For the text-containing cell, return its midpoint in (X, Y) coordinate format. 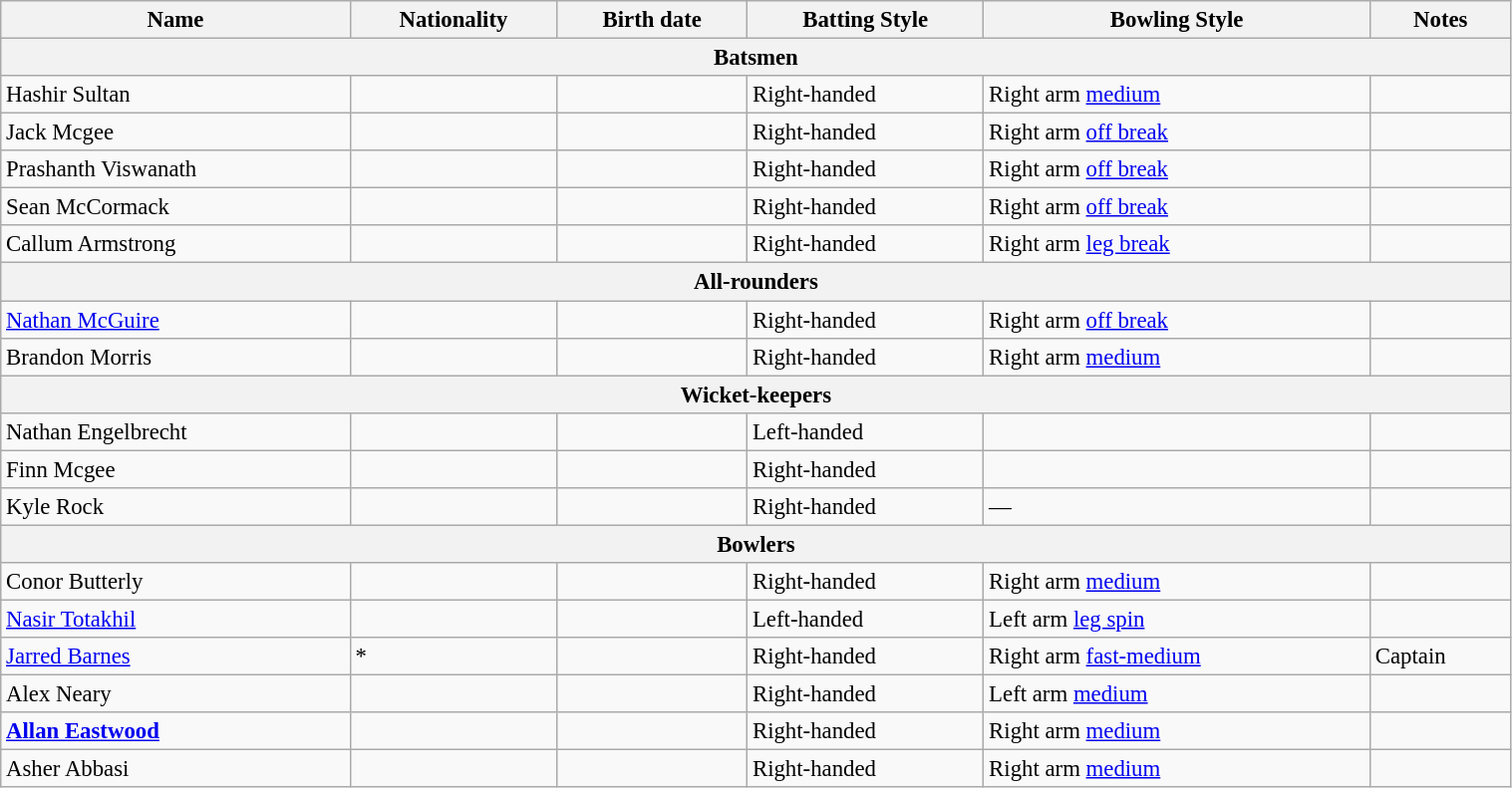
Jarred Barnes (175, 657)
Left arm leg spin (1177, 619)
Nasir Totakhil (175, 619)
Hashir Sultan (175, 95)
Finn Mcgee (175, 469)
Callum Armstrong (175, 244)
Captain (1440, 657)
— (1177, 507)
Alex Neary (175, 694)
Allan Eastwood (175, 731)
Kyle Rock (175, 507)
* (453, 657)
Bowling Style (1177, 20)
Right arm leg break (1177, 244)
Nathan Engelbrecht (175, 431)
Name (175, 20)
Left arm medium (1177, 694)
Conor Butterly (175, 582)
Nathan McGuire (175, 320)
Wicket-keepers (756, 394)
Prashanth Viswanath (175, 169)
Right arm fast-medium (1177, 657)
Asher Abbasi (175, 769)
Batting Style (865, 20)
Bowlers (756, 544)
Batsmen (756, 58)
Notes (1440, 20)
All-rounders (756, 282)
Birth date (652, 20)
Brandon Morris (175, 357)
Nationality (453, 20)
Sean McCormack (175, 207)
Jack Mcgee (175, 132)
